Scan for the cell matching the given text and deliver its (x, y) coordinate at center. 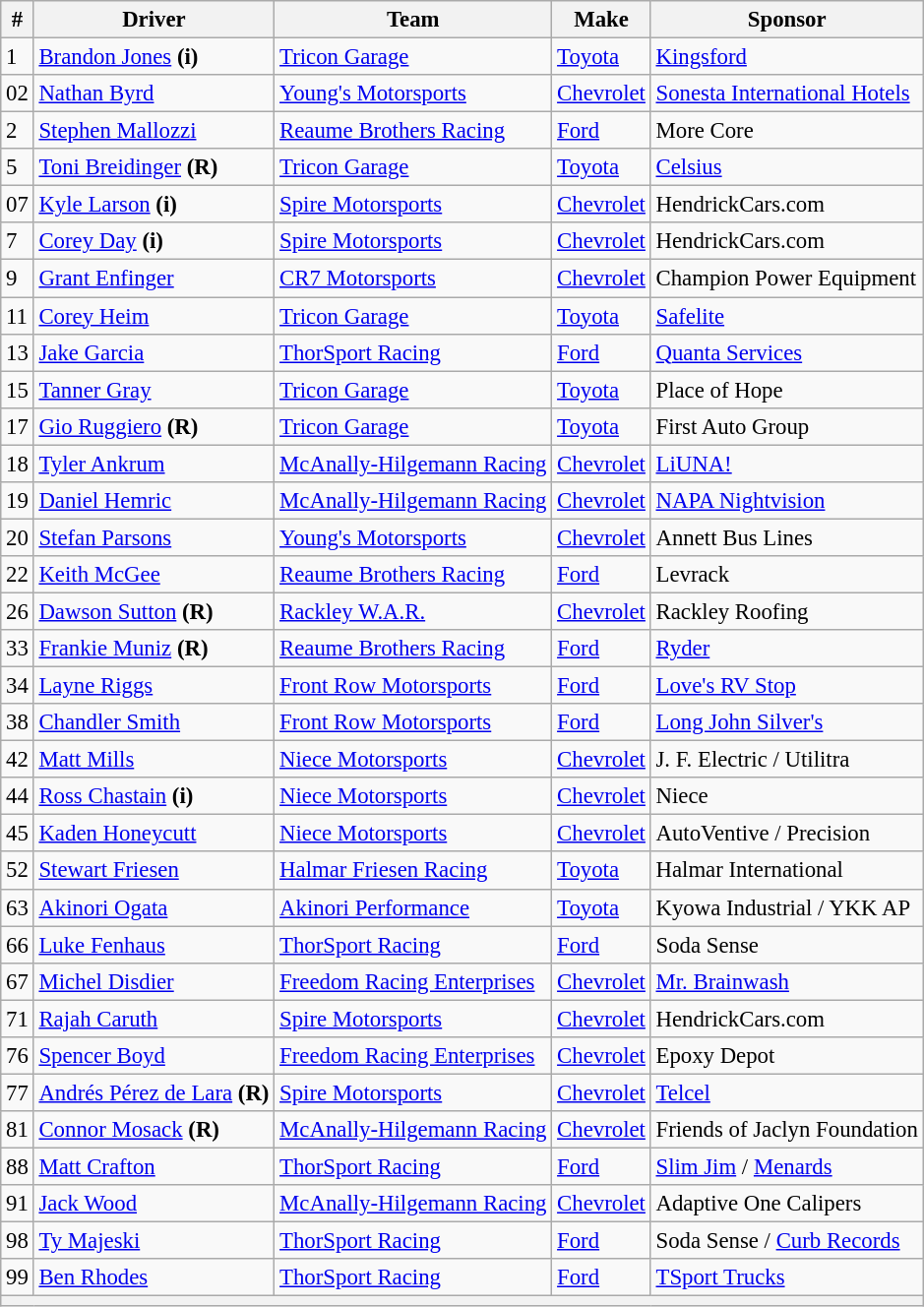
15 (18, 390)
42 (18, 760)
Sponsor (787, 20)
67 (18, 981)
13 (18, 352)
Soda Sense / Curb Records (787, 1241)
81 (18, 1130)
Ryder (787, 649)
9 (18, 279)
Mr. Brainwash (787, 981)
Rackley W.A.R. (413, 611)
Daniel Hemric (154, 501)
Andrés Pérez de Lara (R) (154, 1092)
Layne Riggs (154, 686)
33 (18, 649)
Friends of Jaclyn Foundation (787, 1130)
AutoVentive / Precision (787, 834)
Matt Mills (154, 760)
38 (18, 722)
Corey Day (i) (154, 241)
7 (18, 241)
Kingsford (787, 57)
Tyler Ankrum (154, 464)
Love's RV Stop (787, 686)
First Auto Group (787, 426)
Gio Ruggiero (R) (154, 426)
20 (18, 537)
Adaptive One Calipers (787, 1204)
Epoxy Depot (787, 1056)
98 (18, 1241)
Frankie Muniz (R) (154, 649)
Nathan Byrd (154, 93)
17 (18, 426)
Rackley Roofing (787, 611)
99 (18, 1277)
Champion Power Equipment (787, 279)
Halmar Friesen Racing (413, 871)
19 (18, 501)
Ross Chastain (i) (154, 796)
Annett Bus Lines (787, 537)
1 (18, 57)
77 (18, 1092)
Dawson Sutton (R) (154, 611)
11 (18, 316)
Celsius (787, 167)
Grant Enfinger (154, 279)
Spencer Boyd (154, 1056)
Halmar International (787, 871)
2 (18, 131)
Soda Sense (787, 945)
Kyowa Industrial / YKK AP (787, 907)
18 (18, 464)
22 (18, 575)
Kyle Larson (i) (154, 205)
07 (18, 205)
Long John Silver's (787, 722)
Telcel (787, 1092)
Stewart Friesen (154, 871)
# (18, 20)
Stephen Mallozzi (154, 131)
Team (413, 20)
Kaden Honeycutt (154, 834)
Akinori Performance (413, 907)
Michel Disdier (154, 981)
76 (18, 1056)
66 (18, 945)
Rajah Caruth (154, 1019)
Stefan Parsons (154, 537)
45 (18, 834)
LiUNA! (787, 464)
Make (601, 20)
Ben Rhodes (154, 1277)
5 (18, 167)
63 (18, 907)
Slim Jim / Menards (787, 1166)
Luke Fenhaus (154, 945)
Niece (787, 796)
44 (18, 796)
52 (18, 871)
Safelite (787, 316)
NAPA Nightvision (787, 501)
More Core (787, 131)
J. F. Electric / Utilitra (787, 760)
91 (18, 1204)
34 (18, 686)
Ty Majeski (154, 1241)
Chandler Smith (154, 722)
Jake Garcia (154, 352)
Tanner Gray (154, 390)
Toni Breidinger (R) (154, 167)
71 (18, 1019)
Levrack (787, 575)
Matt Crafton (154, 1166)
Akinori Ogata (154, 907)
Place of Hope (787, 390)
Jack Wood (154, 1204)
88 (18, 1166)
26 (18, 611)
Keith McGee (154, 575)
Brandon Jones (i) (154, 57)
Quanta Services (787, 352)
TSport Trucks (787, 1277)
Connor Mosack (R) (154, 1130)
Corey Heim (154, 316)
02 (18, 93)
CR7 Motorsports (413, 279)
Driver (154, 20)
Sonesta International Hotels (787, 93)
